Detect which cell encompasses the target text, then output its [X, Y] center coordinate. 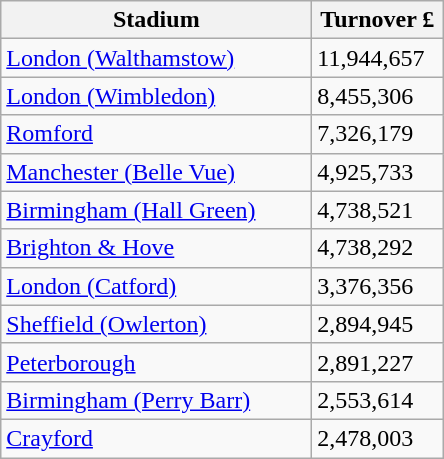
Birmingham (Perry Barr) [156, 400]
2,553,614 [378, 400]
Manchester (Belle Vue) [156, 172]
London (Catford) [156, 286]
8,455,306 [378, 96]
7,326,179 [378, 134]
4,738,521 [378, 210]
11,944,657 [378, 58]
Romford [156, 134]
2,894,945 [378, 324]
4,925,733 [378, 172]
3,376,356 [378, 286]
Stadium [156, 20]
2,891,227 [378, 362]
Crayford [156, 438]
Turnover £ [378, 20]
London (Walthamstow) [156, 58]
Brighton & Hove [156, 248]
4,738,292 [378, 248]
2,478,003 [378, 438]
Birmingham (Hall Green) [156, 210]
London (Wimbledon) [156, 96]
Peterborough [156, 362]
Sheffield (Owlerton) [156, 324]
